Pinpoint the cell where the given text exists, returning its [X, Y] midpoint coordinate. 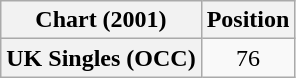
UK Singles (OCC) [101, 58]
Position [248, 20]
Chart (2001) [101, 20]
76 [248, 58]
